From the cell containing the given text, extract its center point as [x, y] coordinate. 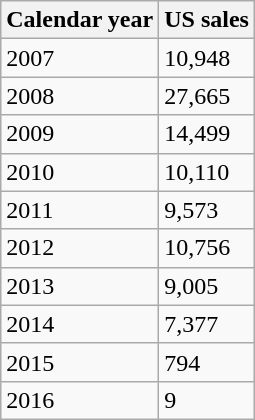
Calendar year [80, 20]
2011 [80, 210]
10,948 [207, 58]
2014 [80, 324]
10,756 [207, 248]
2016 [80, 400]
7,377 [207, 324]
2010 [80, 172]
2009 [80, 134]
794 [207, 362]
2007 [80, 58]
9,573 [207, 210]
US sales [207, 20]
2008 [80, 96]
9,005 [207, 286]
2012 [80, 248]
27,665 [207, 96]
14,499 [207, 134]
9 [207, 400]
2013 [80, 286]
2015 [80, 362]
10,110 [207, 172]
